Find where the given text appears and provide that cell's center as [x, y] coordinate. 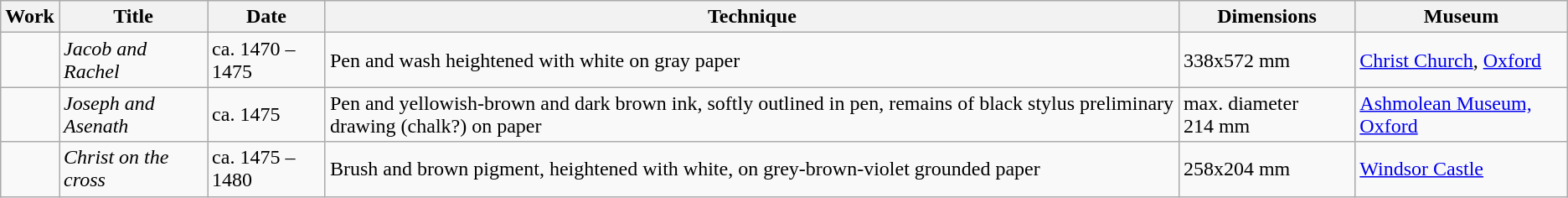
Ashmolean Museum, Oxford [1461, 114]
Brush and brown pigment, heightened with white, on grey-brown-violet grounded paper [752, 169]
Technique [752, 17]
Date [266, 17]
Joseph and Asenath [132, 114]
ca. 1475 – 1480 [266, 169]
ca. 1475 [266, 114]
338x572 mm [1266, 60]
max. diameter 214 mm [1266, 114]
Title [132, 17]
258x204 mm [1266, 169]
Pen and yellowish-brown and dark brown ink, softly outlined in pen, remains of black stylus preliminary drawing (chalk?) on paper [752, 114]
Work [30, 17]
Christ Church, Oxford [1461, 60]
Pen and wash heightened with white on gray paper [752, 60]
Jacob and Rachel [132, 60]
ca. 1470 – 1475 [266, 60]
Dimensions [1266, 17]
Christ on the cross [132, 169]
Museum [1461, 17]
Windsor Castle [1461, 169]
